From the cell containing the given text, extract its center point as (X, Y) coordinate. 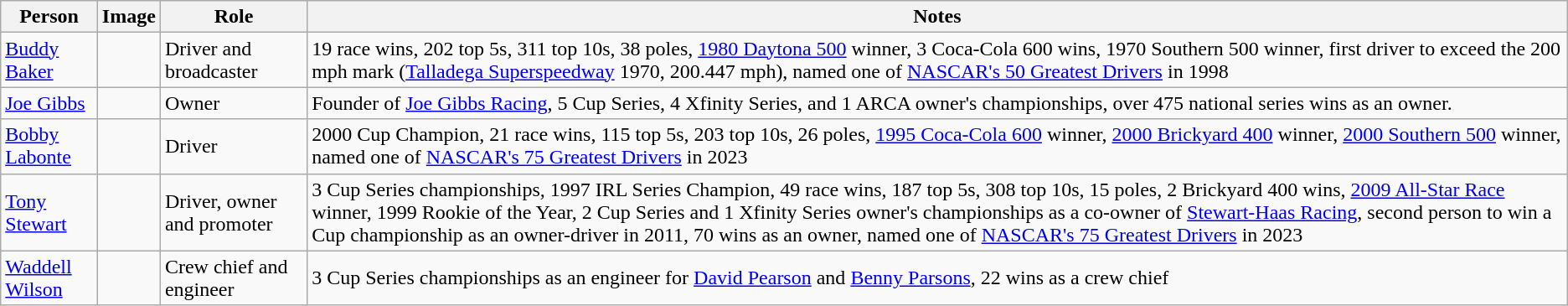
Driver and broadcaster (233, 60)
Founder of Joe Gibbs Racing, 5 Cup Series, 4 Xfinity Series, and 1 ARCA owner's championships, over 475 national series wins as an owner. (938, 103)
Owner (233, 103)
Image (129, 17)
Crew chief and engineer (233, 278)
Driver (233, 146)
Notes (938, 17)
Joe Gibbs (49, 103)
Bobby Labonte (49, 146)
Role (233, 17)
3 Cup Series championships as an engineer for David Pearson and Benny Parsons, 22 wins as a crew chief (938, 278)
Driver, owner and promoter (233, 212)
Tony Stewart (49, 212)
Buddy Baker (49, 60)
Person (49, 17)
Waddell Wilson (49, 278)
